From the cell containing the given text, extract its center point as [x, y] coordinate. 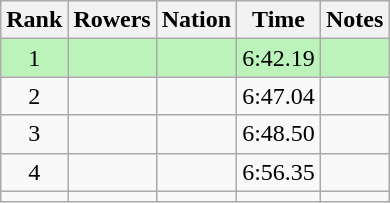
6:56.35 [279, 172]
Notes [354, 20]
6:42.19 [279, 58]
3 [34, 134]
2 [34, 96]
Time [279, 20]
1 [34, 58]
6:48.50 [279, 134]
Nation [196, 20]
Rowers [112, 20]
Rank [34, 20]
4 [34, 172]
6:47.04 [279, 96]
